Output the (X, Y) coordinate of the center of the cell containing the given text.  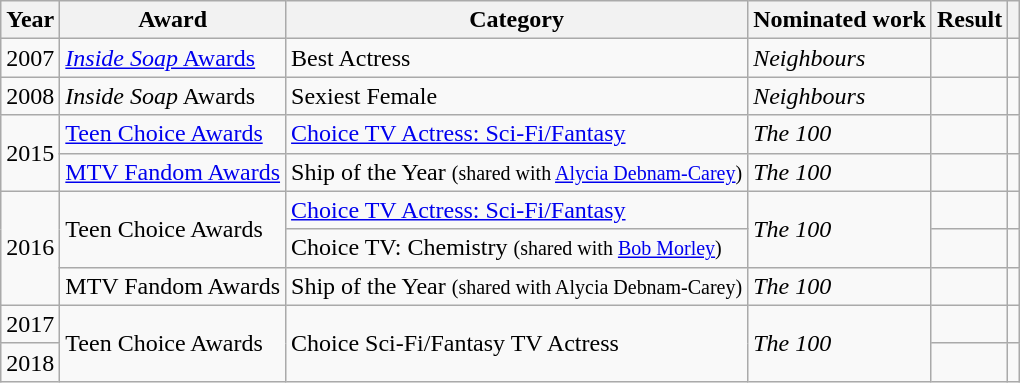
Result (969, 20)
2017 (30, 324)
2015 (30, 153)
Choice TV: Chemistry (shared with Bob Morley) (517, 248)
Nominated work (840, 20)
2007 (30, 58)
Year (30, 20)
Category (517, 20)
Best Actress (517, 58)
2018 (30, 362)
Award (173, 20)
2008 (30, 96)
Choice Sci-Fi/Fantasy TV Actress (517, 343)
2016 (30, 248)
Sexiest Female (517, 96)
